Provide the [x, y] coordinate of the cell's center where the given text is located.  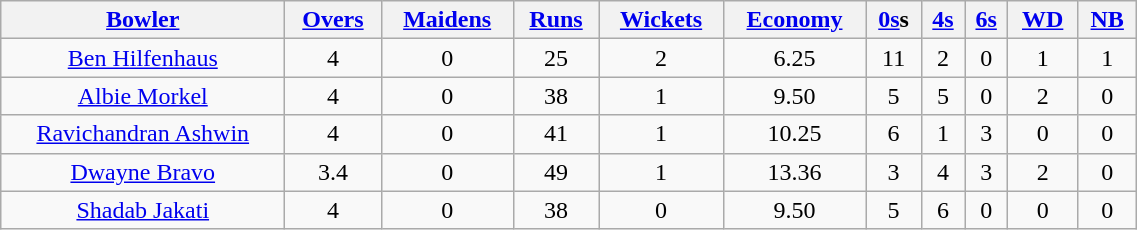
WD [1043, 20]
Runs [556, 20]
0ss [894, 20]
Overs [333, 20]
NB [1108, 20]
41 [556, 134]
6.25 [794, 58]
Economy [794, 20]
11 [894, 58]
Ben Hilfenhaus [143, 58]
25 [556, 58]
6s [986, 20]
Bowler [143, 20]
Wickets [661, 20]
Dwayne Bravo [143, 172]
Maidens [447, 20]
Shadab Jakati [143, 210]
Albie Morkel [143, 96]
Ravichandran Ashwin [143, 134]
3.4 [333, 172]
13.36 [794, 172]
10.25 [794, 134]
49 [556, 172]
4s [942, 20]
